Detect which cell encompasses the target text, then output its [X, Y] center coordinate. 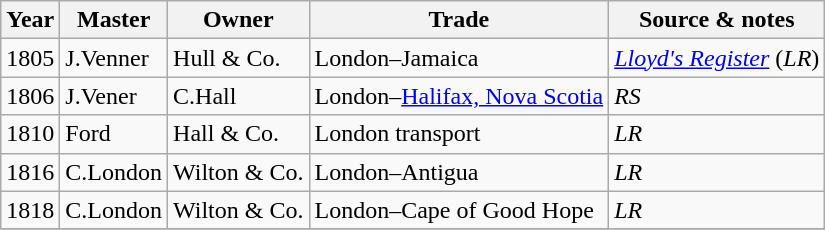
Trade [459, 20]
London–Cape of Good Hope [459, 210]
London transport [459, 134]
C.Hall [238, 96]
Hull & Co. [238, 58]
1818 [30, 210]
1816 [30, 172]
Year [30, 20]
1806 [30, 96]
Hall & Co. [238, 134]
Source & notes [717, 20]
J.Venner [114, 58]
1805 [30, 58]
RS [717, 96]
Lloyd's Register (LR) [717, 58]
London–Antigua [459, 172]
J.Vener [114, 96]
Master [114, 20]
London–Halifax, Nova Scotia [459, 96]
London–Jamaica [459, 58]
Owner [238, 20]
1810 [30, 134]
Ford [114, 134]
